Identify which cell holds the provided text, then report its [X, Y] central coordinate. 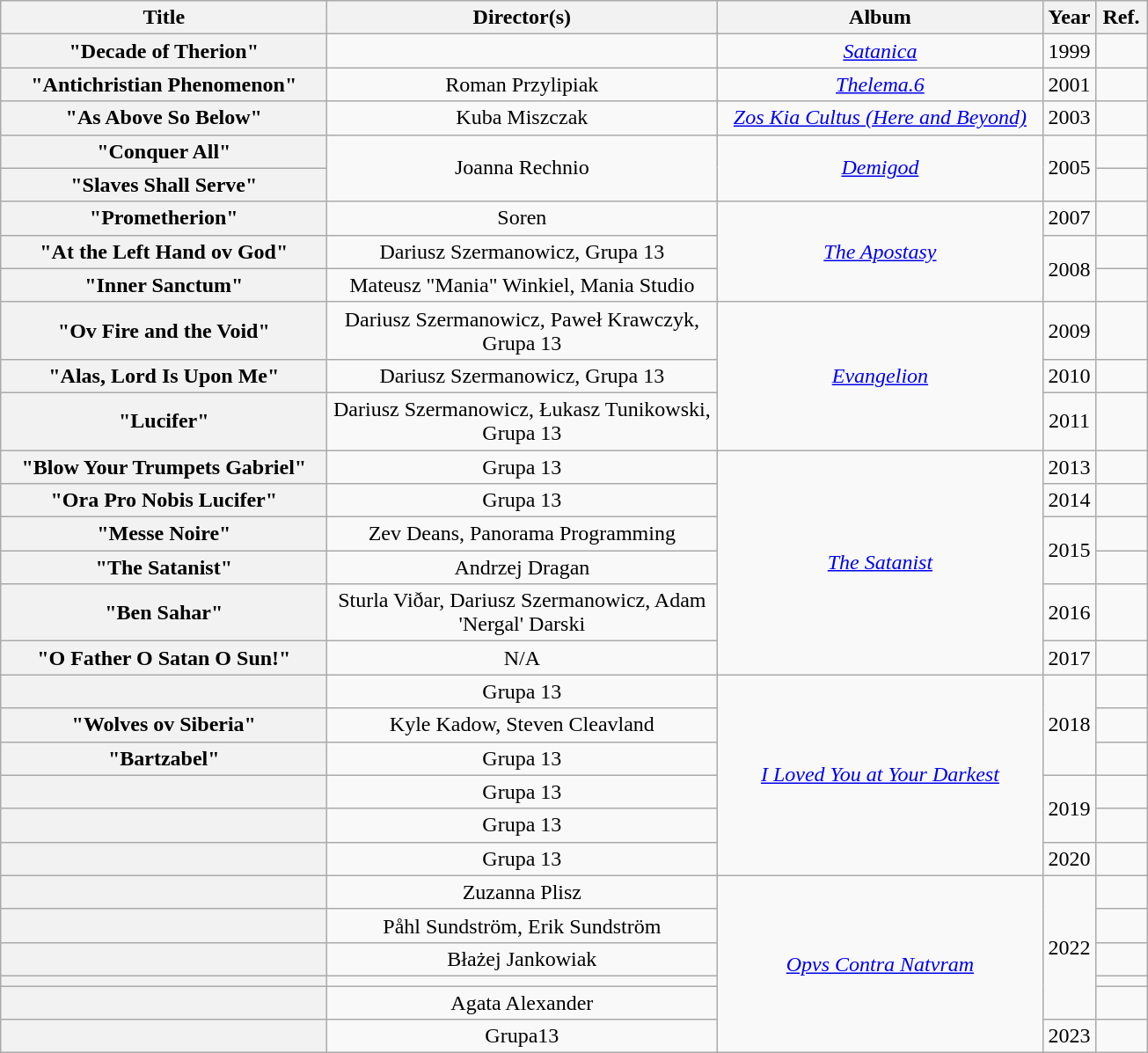
Zuzanna Plisz [523, 892]
2011 [1070, 420]
Year [1070, 18]
Påhl Sundström, Erik Sundström [523, 925]
"The Satanist" [164, 567]
"Alas, Lord Is Upon Me" [164, 376]
Andrzej Dragan [523, 567]
2023 [1070, 1036]
I Loved You at Your Darkest [880, 775]
"Ben Sahar" [164, 612]
2015 [1070, 551]
Opvs Contra Natvram [880, 964]
Joanna Rechnio [523, 168]
Thelema.6 [880, 84]
"Wolves ov Siberia" [164, 725]
2008 [1070, 268]
"Bartzabel" [164, 758]
"Ora Pro Nobis Lucifer" [164, 501]
"O Father O Satan O Sun!" [164, 658]
2013 [1070, 467]
"Blow Your Trumpets Gabriel" [164, 467]
The Apostasy [880, 252]
"Ov Fire and the Void" [164, 331]
2003 [1070, 118]
Kyle Kadow, Steven Cleavland [523, 725]
Dariusz Szermanowicz, Paweł Krawczyk, Grupa 13 [523, 331]
2020 [1070, 859]
"Prometherion" [164, 218]
"At the Left Hand ov God" [164, 252]
N/A [523, 658]
2018 [1070, 725]
Title [164, 18]
Ref. [1121, 18]
2016 [1070, 612]
Demigod [880, 168]
2009 [1070, 331]
2005 [1070, 168]
Evangelion [880, 376]
"Decade of Therion" [164, 51]
"Slaves Shall Serve" [164, 185]
Mateusz "Mania" Winkiel, Mania Studio [523, 285]
Satanica [880, 51]
2010 [1070, 376]
Dariusz Szermanowicz, Łukasz Tunikowski, Grupa 13 [523, 420]
Director(s) [523, 18]
Zev Deans, Panorama Programming [523, 534]
2007 [1070, 218]
"Antichristian Phenomenon" [164, 84]
"Inner Sanctum" [164, 285]
2014 [1070, 501]
Agata Alexander [523, 1002]
"Lucifer" [164, 420]
Soren [523, 218]
"As Above So Below" [164, 118]
Grupa13 [523, 1036]
"Conquer All" [164, 151]
Album [880, 18]
The Satanist [880, 563]
2017 [1070, 658]
"Messe Noire" [164, 534]
2019 [1070, 808]
2022 [1070, 947]
Zos Kia Cultus (Here and Beyond) [880, 118]
Błażej Jankowiak [523, 959]
Sturla Viðar, Dariusz Szermanowicz, Adam 'Nergal' Darski [523, 612]
Roman Przylipiak [523, 84]
1999 [1070, 51]
2001 [1070, 84]
Kuba Miszczak [523, 118]
